Extract the (x, y) coordinate from the center of the cell holding the provided text.  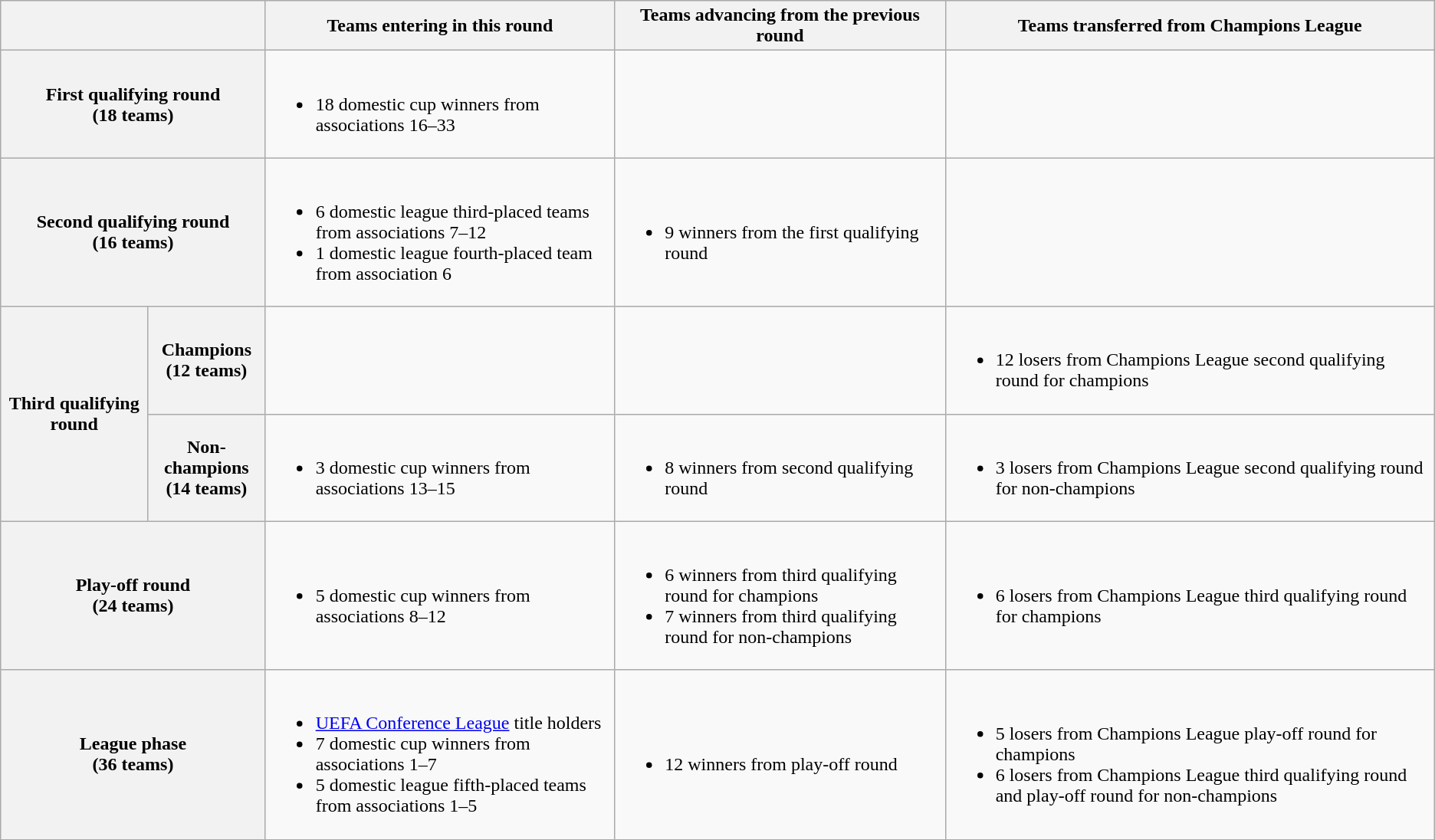
3 domestic cup winners from associations 13–15 (440, 468)
9 winners from the first qualifying round (780, 232)
6 winners from third qualifying round for champions7 winners from third qualifying round for non-champions (780, 596)
5 domestic cup winners from associations 8–12 (440, 596)
First qualifying round (18 teams) (133, 104)
Teams transferred from Champions League (1190, 26)
12 winners from play-off round (780, 754)
Second qualifying round (16 teams) (133, 232)
UEFA Conference League title holders7 domestic cup winners from associations 1–75 domestic league fifth-placed teams from associations 1–5 (440, 754)
Third qualifying round (74, 414)
Teams advancing from the previous round (780, 26)
8 winners from second qualifying round (780, 468)
Non-champions (14 teams) (207, 468)
3 losers from Champions League second qualifying round for non-champions (1190, 468)
6 domestic league third-placed teams from associations 7–121 domestic league fourth-placed team from association 6 (440, 232)
5 losers from Champions League play-off round for champions6 losers from Champions League third qualifying round and play-off round for non-champions (1190, 754)
6 losers from Champions League third qualifying round for champions (1190, 596)
Teams entering in this round (440, 26)
Play-off round(24 teams) (133, 596)
18 domestic cup winners from associations 16–33 (440, 104)
League phase (36 teams) (133, 754)
Champions (12 teams) (207, 360)
12 losers from Champions League second qualifying round for champions (1190, 360)
